Locate the cell with the specified text and output its (x, y) center coordinate. 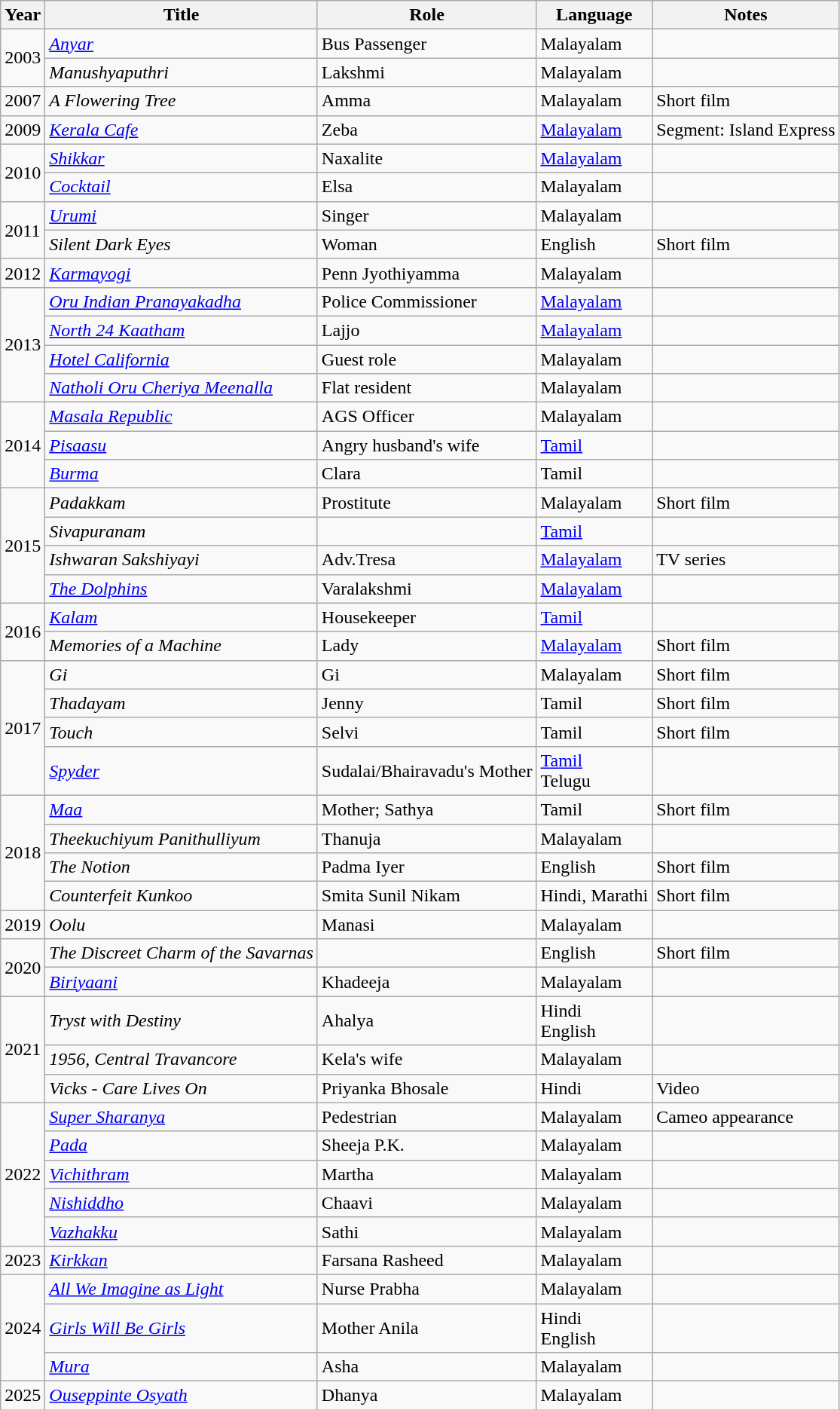
Dhanya (426, 1396)
Hotel California (181, 359)
2012 (23, 273)
2003 (23, 58)
Naxalite (426, 158)
Martha (426, 1174)
Ishwaran Sakshiyayi (181, 560)
All We Imagine as Light (181, 1289)
Girls Will Be Girls (181, 1328)
Anyar (181, 44)
Burma (181, 474)
Varalakshmi (426, 589)
The Notion (181, 867)
Khadeeja (426, 982)
Language (594, 15)
Counterfeit Kunkoo (181, 896)
Maa (181, 809)
Penn Jyothiyamma (426, 273)
Kalam (181, 617)
Adv.Tresa (426, 560)
Title (181, 15)
Thanuja (426, 839)
Masala Republic (181, 417)
Lady (426, 646)
Natholi Oru Cheriya Meenalla (181, 388)
Hindi, Marathi (594, 896)
Police Commissioner (426, 301)
Singer (426, 216)
Zeba (426, 130)
2013 (23, 344)
Ouseppinte Osyath (181, 1396)
The Dolphins (181, 589)
Sheeja P.K. (426, 1145)
Theekuchiyum Panithulliyum (181, 839)
2024 (23, 1328)
Super Sharanya (181, 1117)
2021 (23, 1049)
Housekeeper (426, 617)
Pada (181, 1145)
Chaavi (426, 1203)
Priyanka Bhosale (426, 1088)
2017 (23, 728)
Role (426, 15)
Padakkam (181, 503)
Nurse Prabha (426, 1289)
2010 (23, 173)
Bus Passenger (426, 44)
2022 (23, 1174)
Silent Dark Eyes (181, 244)
Memories of a Machine (181, 646)
Cocktail (181, 187)
2015 (23, 546)
Guest role (426, 359)
Woman (426, 244)
Touch (181, 732)
2025 (23, 1396)
Smita Sunil Nikam (426, 896)
Amma (426, 101)
2011 (23, 230)
Jenny (426, 703)
Urumi (181, 216)
Biriyaani (181, 982)
Flat resident (426, 388)
The Discreet Charm of the Savarnas (181, 953)
1956, Central Travancore (181, 1060)
Sathi (426, 1231)
Vichithram (181, 1174)
Kela's wife (426, 1060)
Pisaasu (181, 445)
Sudalai/Bhairavadu's Mother (426, 770)
Oolu (181, 925)
Asha (426, 1367)
Manushyaputhri (181, 72)
North 24 Kaatham (181, 330)
Oru Indian Pranayakadha (181, 301)
2020 (23, 968)
2023 (23, 1260)
Kirkkan (181, 1260)
Vazhakku (181, 1231)
Kerala Cafe (181, 130)
Prostitute (426, 503)
Farsana Rasheed (426, 1260)
Mother; Sathya (426, 809)
2009 (23, 130)
Lajjo (426, 330)
Tryst with Destiny (181, 1020)
Mura (181, 1367)
2016 (23, 632)
Segment: Island Express (746, 130)
Cameo appearance (746, 1117)
AGS Officer (426, 417)
Ahalya (426, 1020)
Lakshmi (426, 72)
2019 (23, 925)
Manasi (426, 925)
Elsa (426, 187)
Shikkar (181, 158)
Mother Anila (426, 1328)
Selvi (426, 732)
Sivapuranam (181, 531)
Spyder (181, 770)
Vicks - Care Lives On (181, 1088)
Pedestrian (426, 1117)
Year (23, 15)
A Flowering Tree (181, 101)
Karmayogi (181, 273)
Padma Iyer (426, 867)
2018 (23, 852)
TV series (746, 560)
Thadayam (181, 703)
TamilTelugu (594, 770)
2007 (23, 101)
Notes (746, 15)
Video (746, 1088)
Nishiddho (181, 1203)
Angry husband's wife (426, 445)
Hindi (594, 1088)
2014 (23, 445)
Clara (426, 474)
